Provide the (x, y) coordinate of the cell's center where the given text is located.  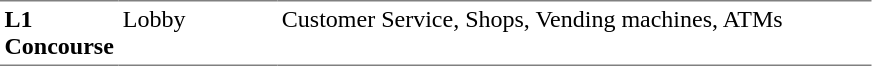
L1Concourse (59, 33)
Lobby (198, 33)
Customer Service, Shops, Vending machines, ATMs (574, 33)
